Provide the (X, Y) coordinate of the cell's center where the given text is located.  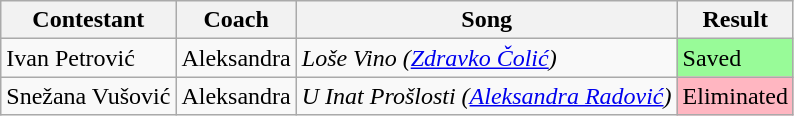
Snežana Vušović (88, 96)
Coach (236, 20)
Saved (735, 58)
Result (735, 20)
Eliminated (735, 96)
U Inat Prošlosti (Aleksandra Radović) (486, 96)
Song (486, 20)
Loše Vino (Zdravko Čolić) (486, 58)
Ivan Petrović (88, 58)
Contestant (88, 20)
